From the cell containing the given text, extract its center point as [X, Y] coordinate. 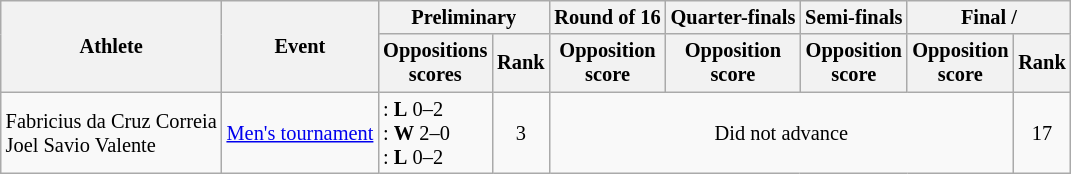
Oppositionsscores [435, 63]
Quarter-finals [734, 17]
Preliminary [464, 17]
Semi-finals [854, 17]
Round of 16 [607, 17]
3 [520, 133]
Final / [988, 17]
17 [1042, 133]
Men's tournament [300, 133]
Did not advance [781, 133]
Event [300, 46]
: L 0–2: W 2–0: L 0–2 [435, 133]
Fabricius da Cruz CorreiaJoel Savio Valente [112, 133]
Athlete [112, 46]
